Find where the given text appears and provide that cell's center as (X, Y) coordinate. 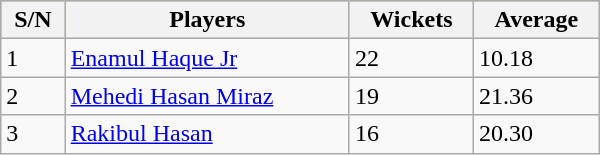
Players (207, 20)
16 (411, 134)
22 (411, 58)
Mehedi Hasan Miraz (207, 96)
Enamul Haque Jr (207, 58)
S/N (33, 20)
Wickets (411, 20)
Average (536, 20)
1 (33, 58)
10.18 (536, 58)
21.36 (536, 96)
19 (411, 96)
20.30 (536, 134)
2 (33, 96)
3 (33, 134)
Rakibul Hasan (207, 134)
